From the cell containing the given text, extract its center point as [x, y] coordinate. 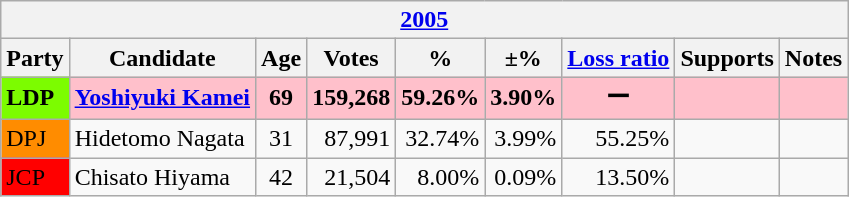
69 [282, 98]
Supports [727, 58]
42 [282, 177]
Votes [352, 58]
87,991 [352, 138]
Yoshiyuki Kamei [162, 98]
Age [282, 58]
21,504 [352, 177]
LDP [35, 98]
8.00% [440, 177]
31 [282, 138]
55.25% [618, 138]
Hidetomo Nagata [162, 138]
±% [524, 58]
JCP [35, 177]
DPJ [35, 138]
159,268 [352, 98]
Chisato Hiyama [162, 177]
Loss ratio [618, 58]
0.09% [524, 177]
13.50% [618, 177]
3.99% [524, 138]
Notes [813, 58]
32.74% [440, 138]
% [440, 58]
ー [618, 98]
59.26% [440, 98]
2005 [424, 20]
Party [35, 58]
3.90% [524, 98]
Candidate [162, 58]
